Provide the (x, y) coordinate of the cell's center where the given text is located.  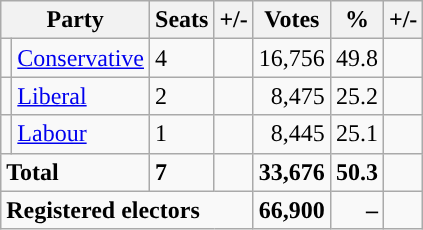
1 (182, 134)
Seats (182, 20)
Total (76, 172)
66,900 (292, 210)
2 (182, 96)
– (356, 210)
Labour (81, 134)
Liberal (81, 96)
Conservative (81, 58)
7 (182, 172)
25.1 (356, 134)
Registered electors (128, 210)
16,756 (292, 58)
50.3 (356, 172)
Votes (292, 20)
4 (182, 58)
% (356, 20)
8,475 (292, 96)
25.2 (356, 96)
49.8 (356, 58)
33,676 (292, 172)
8,445 (292, 134)
Party (76, 20)
